Scan for the cell matching the given text and deliver its [X, Y] coordinate at center. 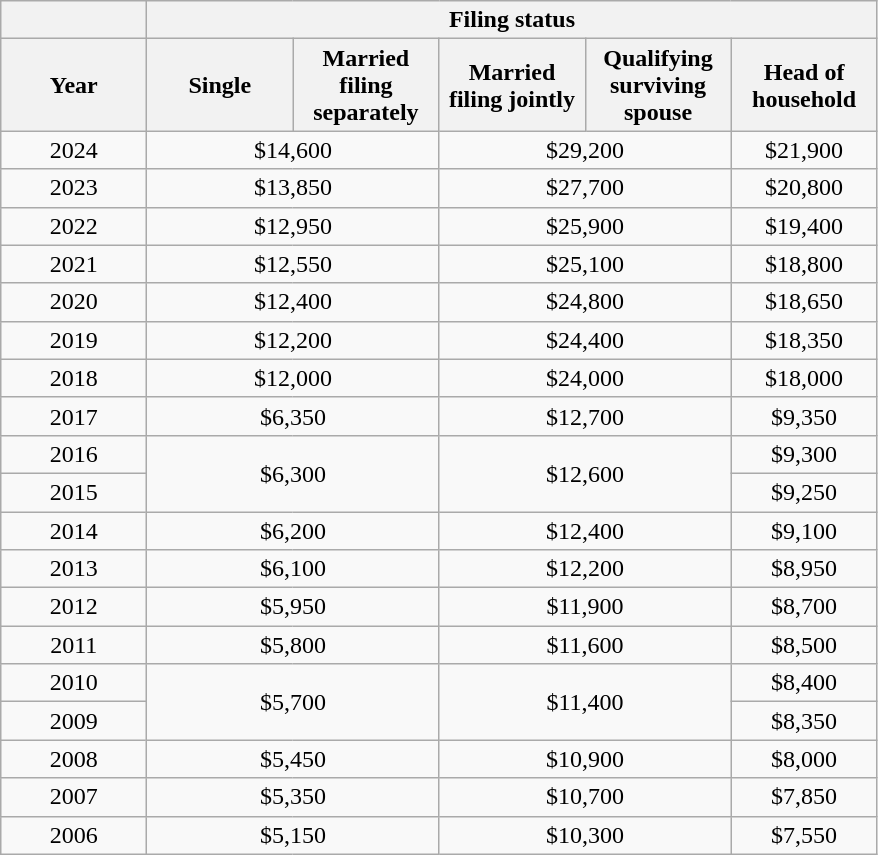
$24,000 [585, 378]
$7,850 [804, 797]
$11,400 [585, 702]
2021 [74, 264]
2013 [74, 569]
Filing status [512, 20]
2015 [74, 492]
$5,450 [293, 759]
$18,000 [804, 378]
$8,950 [804, 569]
2019 [74, 340]
$12,000 [293, 378]
2017 [74, 416]
$8,700 [804, 607]
$6,350 [293, 416]
$9,350 [804, 416]
$12,950 [293, 226]
Year [74, 85]
$18,650 [804, 302]
$11,900 [585, 607]
Married filing separately [366, 85]
2006 [74, 835]
Head of household [804, 85]
Married filing jointly [512, 85]
$12,600 [585, 473]
2008 [74, 759]
$10,900 [585, 759]
$10,300 [585, 835]
$5,150 [293, 835]
2022 [74, 226]
$18,350 [804, 340]
$13,850 [293, 188]
2020 [74, 302]
$5,950 [293, 607]
$12,550 [293, 264]
$24,800 [585, 302]
2024 [74, 150]
$8,500 [804, 645]
$5,350 [293, 797]
2016 [74, 454]
$9,100 [804, 531]
$24,400 [585, 340]
$5,800 [293, 645]
$5,700 [293, 702]
$14,600 [293, 150]
$27,700 [585, 188]
2023 [74, 188]
$25,100 [585, 264]
$7,550 [804, 835]
Qualifying surviving spouse [658, 85]
2018 [74, 378]
$25,900 [585, 226]
2012 [74, 607]
$19,400 [804, 226]
$9,250 [804, 492]
$6,200 [293, 531]
$10,700 [585, 797]
$6,100 [293, 569]
$21,900 [804, 150]
$12,700 [585, 416]
$29,200 [585, 150]
2011 [74, 645]
$8,000 [804, 759]
$11,600 [585, 645]
2009 [74, 721]
$6,300 [293, 473]
2007 [74, 797]
$8,400 [804, 683]
$8,350 [804, 721]
2010 [74, 683]
$18,800 [804, 264]
Single [220, 85]
$9,300 [804, 454]
2014 [74, 531]
$20,800 [804, 188]
